Find where the given text appears and provide that cell's center as [X, Y] coordinate. 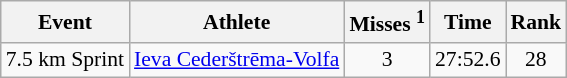
Athlete [236, 22]
Rank [536, 22]
27:52.6 [468, 60]
Misses 1 [387, 22]
Time [468, 22]
Ieva Cederštrēma-Volfa [236, 60]
7.5 km Sprint [65, 60]
Event [65, 22]
3 [387, 60]
28 [536, 60]
